Identify which cell holds the provided text, then report its [x, y] central coordinate. 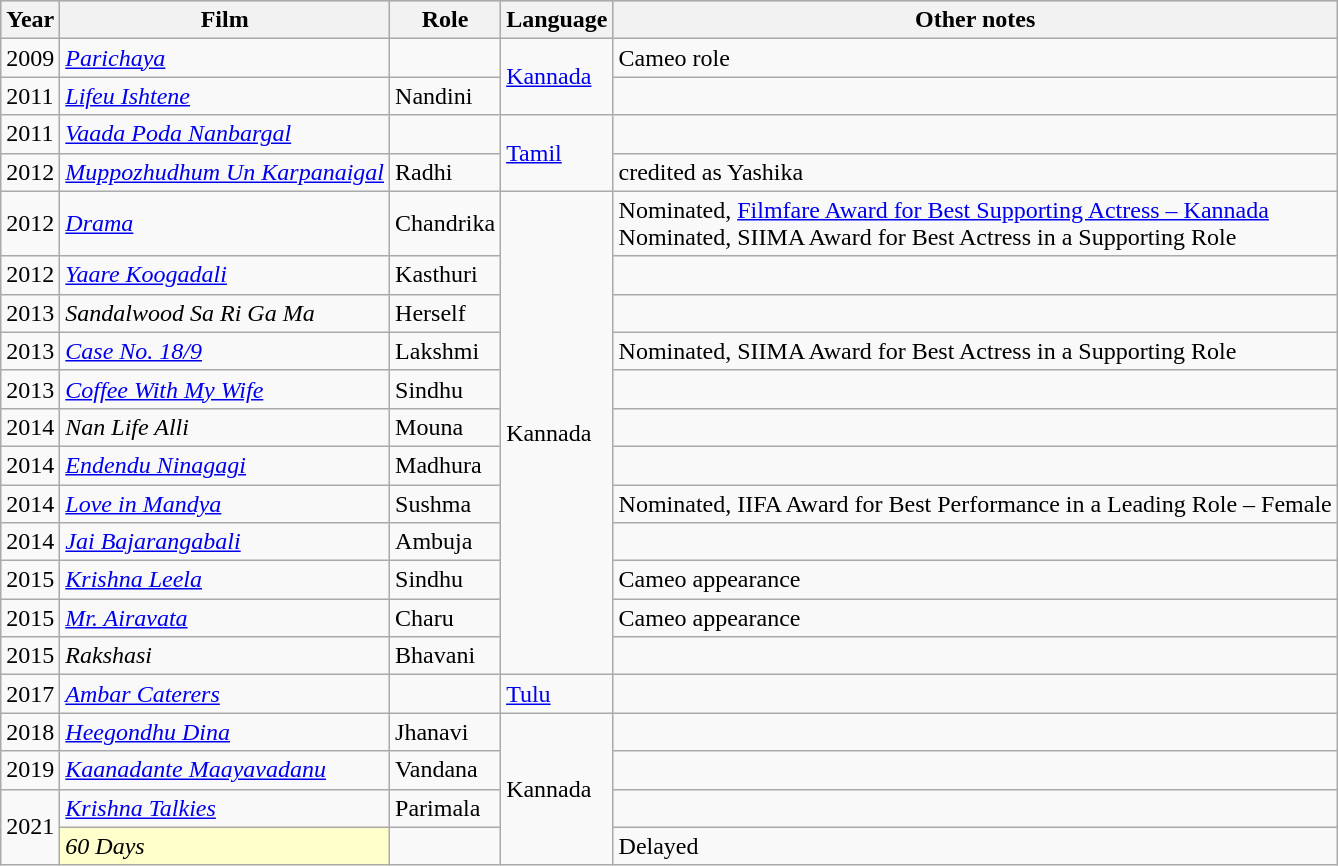
Radhi [446, 172]
Herself [446, 313]
Role [446, 20]
Bhavani [446, 656]
Muppozhudhum Un Karpanaigal [225, 172]
Kasthuri [446, 275]
Parichaya [225, 58]
Nominated, Filmfare Award for Best Supporting Actress – KannadaNominated, SIIMA Award for Best Actress in a Supporting Role [975, 224]
2019 [30, 770]
Other notes [975, 20]
Language [557, 20]
Tulu [557, 694]
Vaada Poda Nanbargal [225, 134]
Cameo role [975, 58]
Mouna [446, 427]
Charu [446, 618]
Ambuja [446, 542]
Nominated, SIIMA Award for Best Actress in a Supporting Role [975, 351]
Lifeu Ishtene [225, 96]
Love in Mandya [225, 503]
2021 [30, 827]
Mr. Airavata [225, 618]
Endendu Ninagagi [225, 465]
Nominated, IIFA Award for Best Performance in a Leading Role – Female [975, 503]
Ambar Caterers [225, 694]
credited as Yashika [975, 172]
Heegondhu Dina [225, 732]
60 Days [225, 846]
Coffee With My Wife [225, 389]
Film [225, 20]
Tamil [557, 153]
2009 [30, 58]
2017 [30, 694]
Delayed [975, 846]
Krishna Leela [225, 580]
Year [30, 20]
Sandalwood Sa Ri Ga Ma [225, 313]
Drama [225, 224]
Nan Life Alli [225, 427]
Sushma [446, 503]
Jai Bajarangabali [225, 542]
2018 [30, 732]
Madhura [446, 465]
Parimala [446, 808]
Jhanavi [446, 732]
Chandrika [446, 224]
Kaanadante Maayavadanu [225, 770]
Rakshasi [225, 656]
Krishna Talkies [225, 808]
Case No. 18/9 [225, 351]
Yaare Koogadali [225, 275]
Nandini [446, 96]
Lakshmi [446, 351]
Vandana [446, 770]
